Extract the (X, Y) coordinate from the center of the cell holding the provided text.  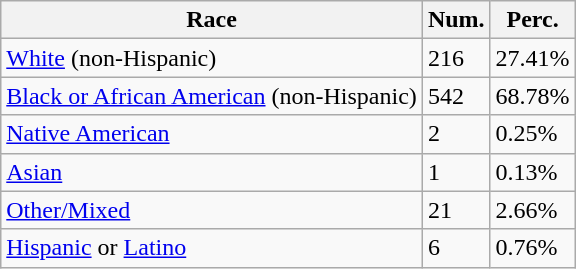
0.76% (532, 248)
0.25% (532, 134)
68.78% (532, 96)
Perc. (532, 20)
Native American (212, 134)
White (non-Hispanic) (212, 58)
Num. (456, 20)
Black or African American (non-Hispanic) (212, 96)
542 (456, 96)
0.13% (532, 172)
Hispanic or Latino (212, 248)
21 (456, 210)
27.41% (532, 58)
Race (212, 20)
Asian (212, 172)
1 (456, 172)
2 (456, 134)
2.66% (532, 210)
Other/Mixed (212, 210)
216 (456, 58)
6 (456, 248)
